Pinpoint the cell where the given text exists, returning its [x, y] midpoint coordinate. 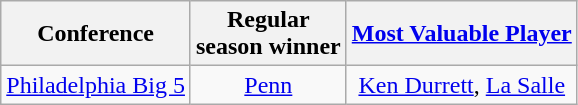
Penn [268, 85]
Most Valuable Player [462, 34]
Regular season winner [268, 34]
Conference [96, 34]
Ken Durrett, La Salle [462, 85]
Philadelphia Big 5 [96, 85]
